Find where the given text appears and provide that cell's center as (x, y) coordinate. 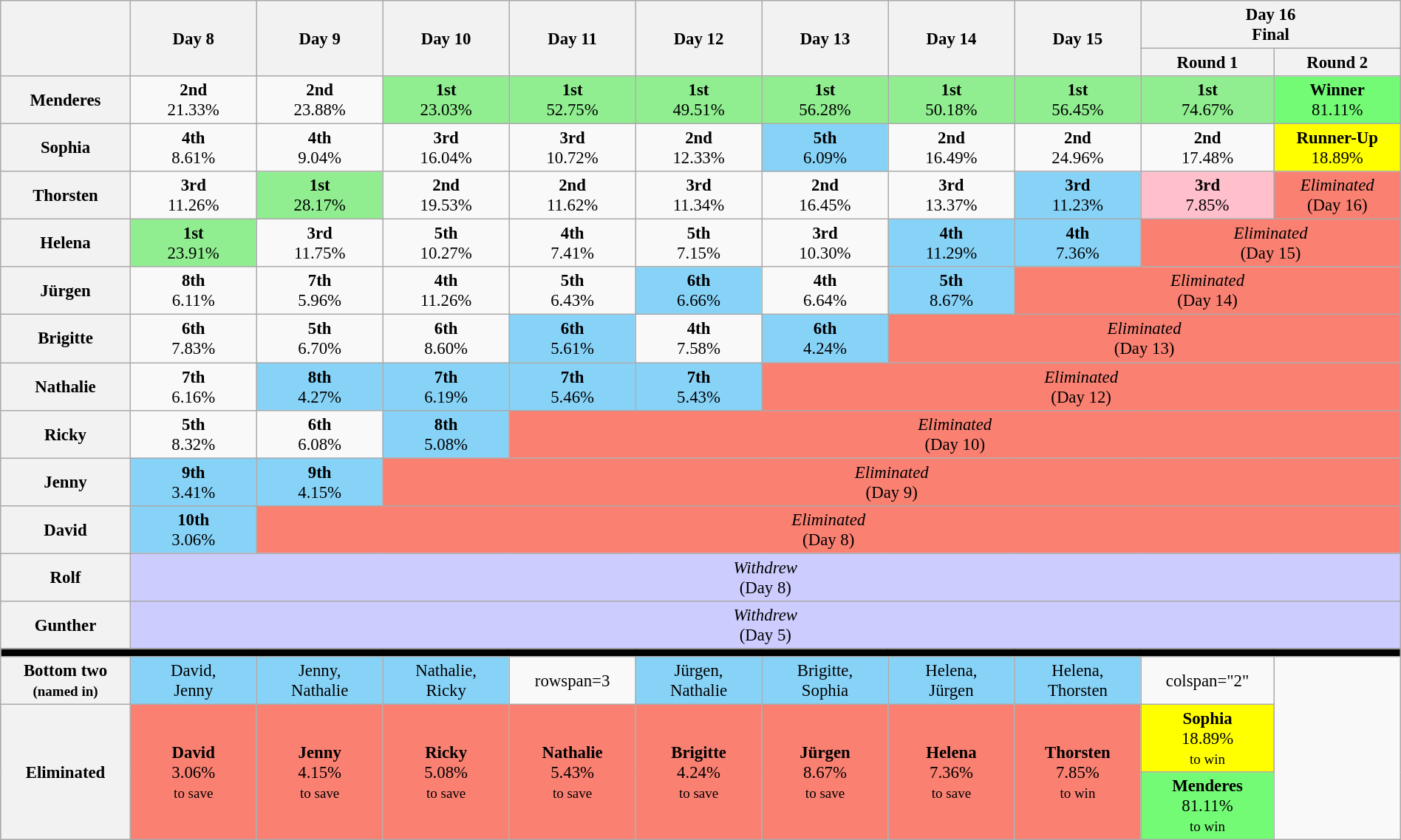
1st52.75% (572, 100)
Sophia (66, 148)
Helena,Thorsten (1077, 681)
Helena,Jürgen (952, 681)
6th6.66% (699, 291)
4th9.04% (319, 148)
Nathalie (66, 387)
Runner-Up18.89% (1337, 148)
3rd16.04% (446, 148)
David (66, 529)
3rd10.72% (572, 148)
6th7.83% (194, 338)
Day 8 (194, 38)
5th7.15% (699, 244)
Brigitte (66, 338)
Round 2 (1337, 63)
2nd17.48% (1207, 148)
Day 9 (319, 38)
Helena7.36%to save (952, 771)
Gunther (66, 625)
1st28.17% (319, 195)
7th5.46% (572, 387)
rowspan=3 (572, 681)
1st23.03% (446, 100)
1st56.28% (825, 100)
Eliminated(Day 12) (1081, 387)
Day 15 (1077, 38)
Helena (66, 244)
3rd11.75% (319, 244)
Eliminated(Day 8) (828, 529)
9th4.15% (319, 482)
Eliminated(Day 15) (1271, 244)
Eliminated(Day 13) (1144, 338)
Sophia18.89%to win (1207, 738)
5th6.43% (572, 291)
3rd11.26% (194, 195)
Withdrew(Day 5) (766, 625)
6th5.61% (572, 338)
Menderes (66, 100)
2nd23.88% (319, 100)
7th5.43% (699, 387)
8th6.11% (194, 291)
4th7.36% (1077, 244)
1st23.91% (194, 244)
7th6.16% (194, 387)
Eliminated(Day 16) (1337, 195)
10th3.06% (194, 529)
4th11.29% (952, 244)
Nathalie5.43%to save (572, 771)
Round 1 (1207, 63)
Brigitte4.24%to save (699, 771)
7th6.19% (446, 387)
Thorsten7.85%to win (1077, 771)
4th11.26% (446, 291)
1st56.45% (1077, 100)
Jürgen8.67%to save (825, 771)
5th8.67% (952, 291)
3rd10.30% (825, 244)
2nd16.49% (952, 148)
Bottom two(named in) (66, 681)
8th5.08% (446, 434)
5th10.27% (446, 244)
4th6.64% (825, 291)
5th6.09% (825, 148)
2nd24.96% (1077, 148)
Day 12 (699, 38)
Day 16Final (1271, 25)
4th7.58% (699, 338)
Day 13 (825, 38)
Thorsten (66, 195)
Jenny4.15%to save (319, 771)
Jenny (66, 482)
3rd7.85% (1207, 195)
3rd11.23% (1077, 195)
2nd11.62% (572, 195)
9th3.41% (194, 482)
Eliminated(Day 9) (891, 482)
colspan="2" (1207, 681)
Day 10 (446, 38)
7th5.96% (319, 291)
Jürgen,Nathalie (699, 681)
2nd19.53% (446, 195)
1st49.51% (699, 100)
Eliminated(Day 10) (955, 434)
Ricky (66, 434)
4th7.41% (572, 244)
2nd16.45% (825, 195)
David,Jenny (194, 681)
3rd11.34% (699, 195)
Jenny,Nathalie (319, 681)
Day 14 (952, 38)
5th6.70% (319, 338)
Nathalie,Ricky (446, 681)
4th8.61% (194, 148)
Day 11 (572, 38)
1st50.18% (952, 100)
Withdrew(Day 8) (766, 578)
David3.06%to save (194, 771)
Winner81.11% (1337, 100)
Menderes81.11%to win (1207, 806)
2nd21.33% (194, 100)
Jürgen (66, 291)
Eliminated (66, 771)
6th6.08% (319, 434)
Ricky5.08%to save (446, 771)
3rd13.37% (952, 195)
Brigitte,Sophia (825, 681)
8th4.27% (319, 387)
5th8.32% (194, 434)
2nd12.33% (699, 148)
Eliminated(Day 14) (1207, 291)
6th4.24% (825, 338)
6th8.60% (446, 338)
1st74.67% (1207, 100)
Rolf (66, 578)
